For the text-containing cell, return its midpoint in [x, y] coordinate format. 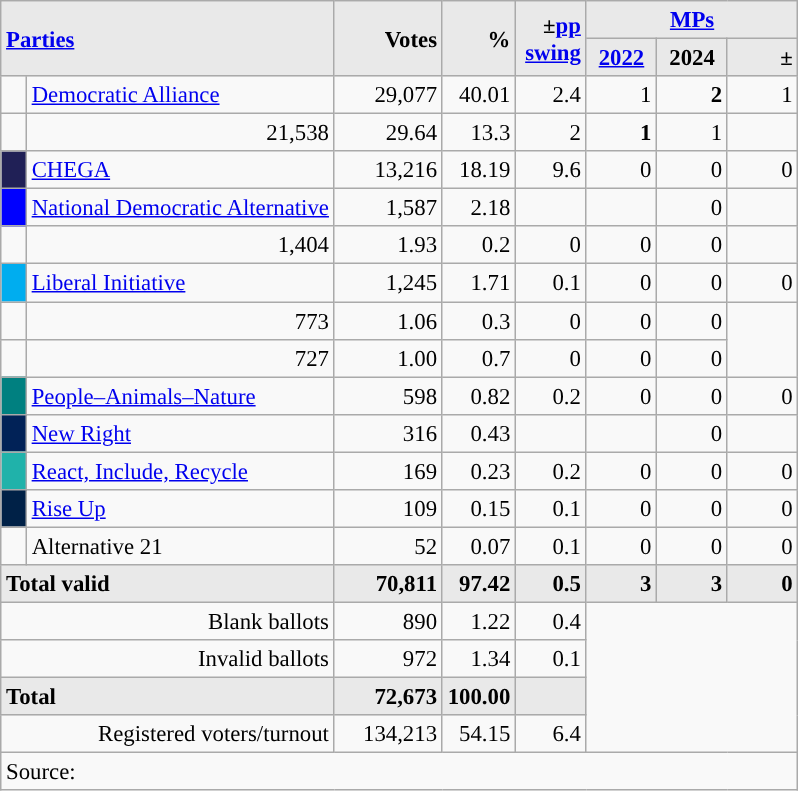
134,213 [388, 734]
0.15 [478, 509]
0.5 [552, 584]
0.4 [552, 621]
Invalid ballots [168, 659]
0.43 [478, 433]
1.34 [478, 659]
Total valid [168, 584]
169 [388, 471]
598 [388, 396]
9.6 [552, 170]
1,587 [388, 208]
1.00 [388, 358]
54.15 [478, 734]
Rise Up [180, 509]
React, Include, Recycle [180, 471]
CHEGA [180, 170]
29.64 [388, 133]
109 [388, 509]
% [478, 38]
1.93 [388, 245]
Democratic Alliance [180, 95]
Source: [400, 772]
1.71 [478, 283]
316 [388, 433]
People–Animals–Nature [180, 396]
±pp swing [552, 38]
0.82 [478, 396]
1.06 [388, 321]
773 [180, 321]
70,811 [388, 584]
Blank ballots [168, 621]
6.4 [552, 734]
1,404 [180, 245]
0.07 [478, 546]
52 [388, 546]
890 [388, 621]
727 [180, 358]
1,245 [388, 283]
2022 [622, 58]
Liberal Initiative [180, 283]
97.42 [478, 584]
Votes [388, 38]
18.19 [478, 170]
21,538 [180, 133]
13.3 [478, 133]
0.23 [478, 471]
Parties [168, 38]
29,077 [388, 95]
72,673 [388, 697]
Alternative 21 [180, 546]
2024 [692, 58]
0.3 [478, 321]
Registered voters/turnout [168, 734]
13,216 [388, 170]
2.18 [478, 208]
New Right [180, 433]
MPs [692, 20]
1.22 [478, 621]
972 [388, 659]
2.4 [552, 95]
± [762, 58]
Total [168, 697]
40.01 [478, 95]
100.00 [478, 697]
0.7 [478, 358]
National Democratic Alternative [180, 208]
